Find where the given text appears and provide that cell's center as (x, y) coordinate. 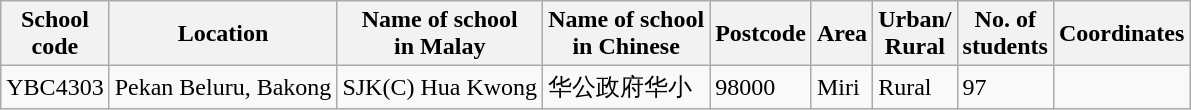
Name of schoolin Chinese (626, 34)
SJK(C) Hua Kwong (440, 88)
Pekan Beluru, Bakong (223, 88)
Urban/Rural (915, 34)
98000 (761, 88)
Coordinates (1121, 34)
YBC4303 (55, 88)
97 (1005, 88)
Schoolcode (55, 34)
Name of schoolin Malay (440, 34)
华公政府华小 (626, 88)
No. ofstudents (1005, 34)
Location (223, 34)
Miri (842, 88)
Postcode (761, 34)
Rural (915, 88)
Area (842, 34)
